For the text-containing cell, return its midpoint in (x, y) coordinate format. 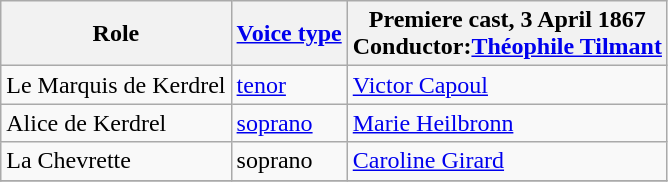
Victor Capoul (507, 85)
Le Marquis de Kerdrel (116, 85)
Caroline Girard (507, 161)
Alice de Kerdrel (116, 123)
tenor (289, 85)
Role (116, 34)
Voice type (289, 34)
Premiere cast, 3 April 1867Conductor:Théophile Tilmant (507, 34)
Marie Heilbronn (507, 123)
La Chevrette (116, 161)
